Determine the [x, y] coordinate at the center of the cell enclosing the given text.  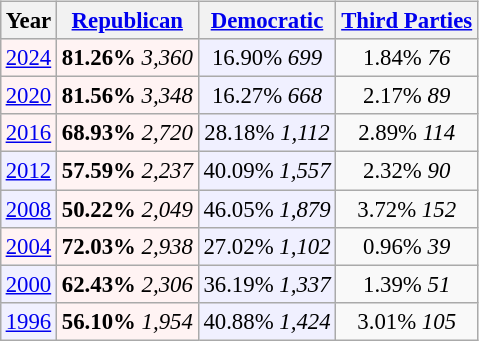
0.96% 39 [407, 246]
2008 [28, 209]
40.88% 1,424 [267, 321]
2020 [28, 96]
2000 [28, 284]
1.84% 76 [407, 58]
27.02% 1,102 [267, 246]
Year [28, 21]
2.89% 114 [407, 133]
36.19% 1,337 [267, 284]
Third Parties [407, 21]
56.10% 1,954 [128, 321]
2.17% 89 [407, 96]
2004 [28, 246]
68.93% 2,720 [128, 133]
28.18% 1,112 [267, 133]
Democratic [267, 21]
2012 [28, 171]
3.72% 152 [407, 209]
16.90% 699 [267, 58]
50.22% 2,049 [128, 209]
2.32% 90 [407, 171]
57.59% 2,237 [128, 171]
2024 [28, 58]
46.05% 1,879 [267, 209]
62.43% 2,306 [128, 284]
1.39% 51 [407, 284]
3.01% 105 [407, 321]
2016 [28, 133]
Republican [128, 21]
40.09% 1,557 [267, 171]
72.03% 2,938 [128, 246]
81.56% 3,348 [128, 96]
81.26% 3,360 [128, 58]
16.27% 668 [267, 96]
1996 [28, 321]
